Identify which cell holds the provided text, then report its [x, y] central coordinate. 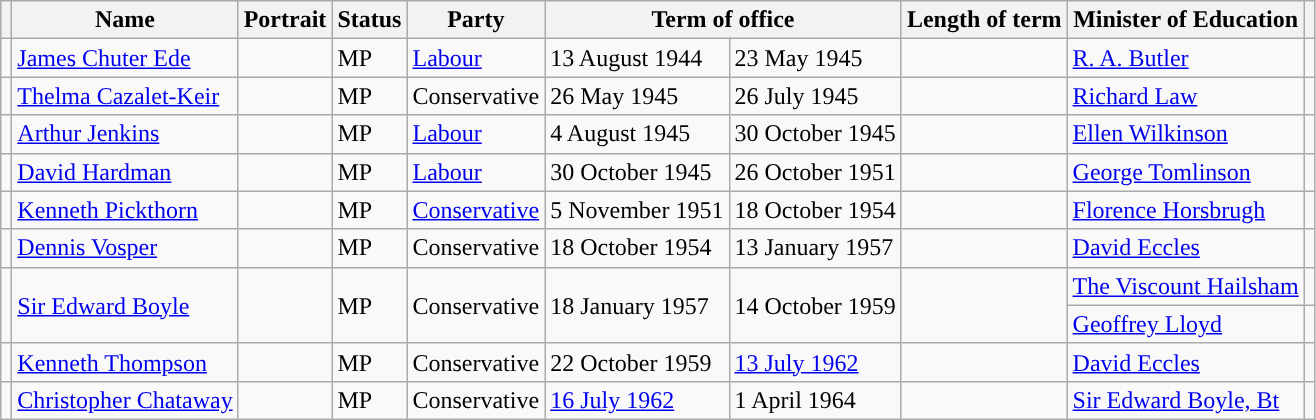
Kenneth Pickthorn [125, 210]
Name [125, 20]
Richard Law [1186, 96]
James Chuter Ede [125, 58]
Sir Edward Boyle, Bt [1186, 400]
Christopher Chataway [125, 400]
1 April 1964 [815, 400]
The Viscount Hailsham [1186, 286]
Dennis Vosper [125, 248]
Length of term [984, 20]
David Hardman [125, 172]
Minister of Education [1186, 20]
13 January 1957 [815, 248]
26 July 1945 [815, 96]
Arthur Jenkins [125, 134]
18 January 1957 [637, 305]
Sir Edward Boyle [125, 305]
16 July 1962 [637, 400]
23 May 1945 [815, 58]
4 August 1945 [637, 134]
Florence Horsbrugh [1186, 210]
Geoffrey Lloyd [1186, 324]
26 May 1945 [637, 96]
5 November 1951 [637, 210]
Kenneth Thompson [125, 362]
13 August 1944 [637, 58]
George Tomlinson [1186, 172]
Term of office [724, 20]
26 October 1951 [815, 172]
Party [476, 20]
Ellen Wilkinson [1186, 134]
Portrait [285, 20]
22 October 1959 [637, 362]
R. A. Butler [1186, 58]
Status [370, 20]
Thelma Cazalet-Keir [125, 96]
13 July 1962 [815, 362]
14 October 1959 [815, 305]
